Detect which cell encompasses the target text, then output its (X, Y) center coordinate. 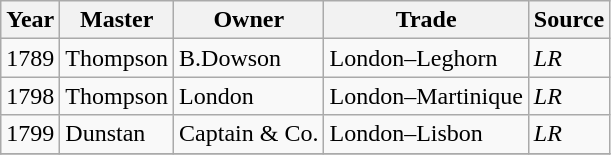
London–Martinique (426, 96)
London (249, 96)
Trade (426, 20)
1798 (30, 96)
Year (30, 20)
London–Leghorn (426, 58)
B.Dowson (249, 58)
Master (117, 20)
London–Lisbon (426, 134)
1789 (30, 58)
Source (568, 20)
Captain & Co. (249, 134)
Owner (249, 20)
1799 (30, 134)
Dunstan (117, 134)
